Search for the cell housing the specified text and yield its (X, Y) center coordinate. 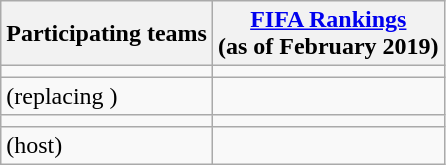
FIFA Rankings(as of February 2019) (328, 34)
(replacing ) (107, 96)
Participating teams (107, 34)
(host) (107, 145)
